Provide the (x, y) coordinate of the cell's center where the given text is located.  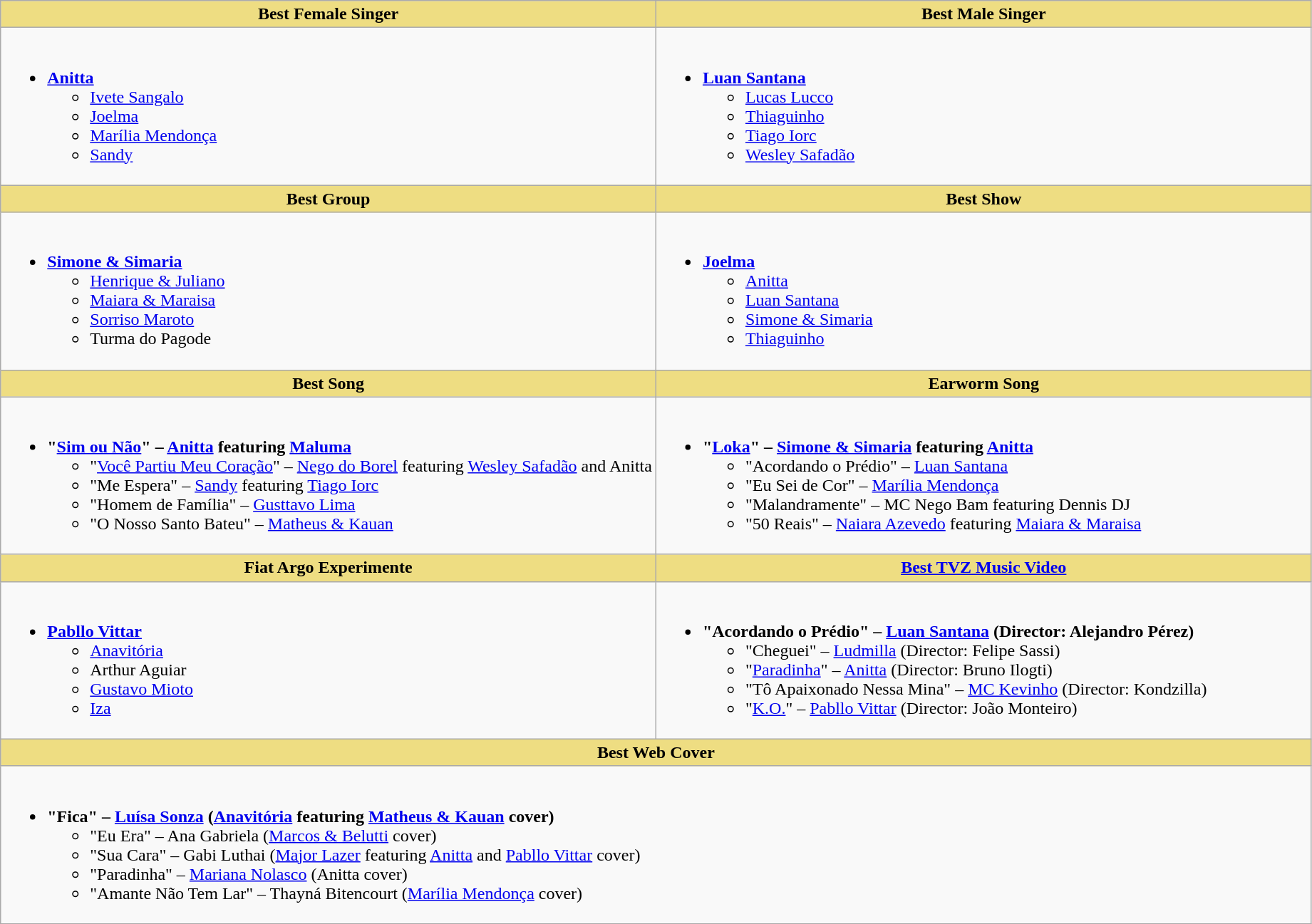
JoelmaAnittaLuan SantanaSimone & SimariaThiaguinho (983, 291)
Luan SantanaLucas LuccoThiaguinhoTiago IorcWesley Safadão (983, 107)
Simone & SimariaHenrique & JulianoMaiara & MaraisaSorriso MarotoTurma do Pagode (329, 291)
Best Female Singer (329, 14)
AnittaIvete SangaloJoelmaMarília MendonçaSandy (329, 107)
Best Song (329, 383)
Pabllo VittarAnavitóriaArthur AguiarGustavo MiotoIza (329, 660)
Fiat Argo Experimente (329, 568)
Best Show (983, 199)
Best TVZ Music Video (983, 568)
Earworm Song (983, 383)
Best Web Cover (656, 752)
Best Group (329, 199)
Best Male Singer (983, 14)
